Identify which cell holds the provided text, then report its (x, y) central coordinate. 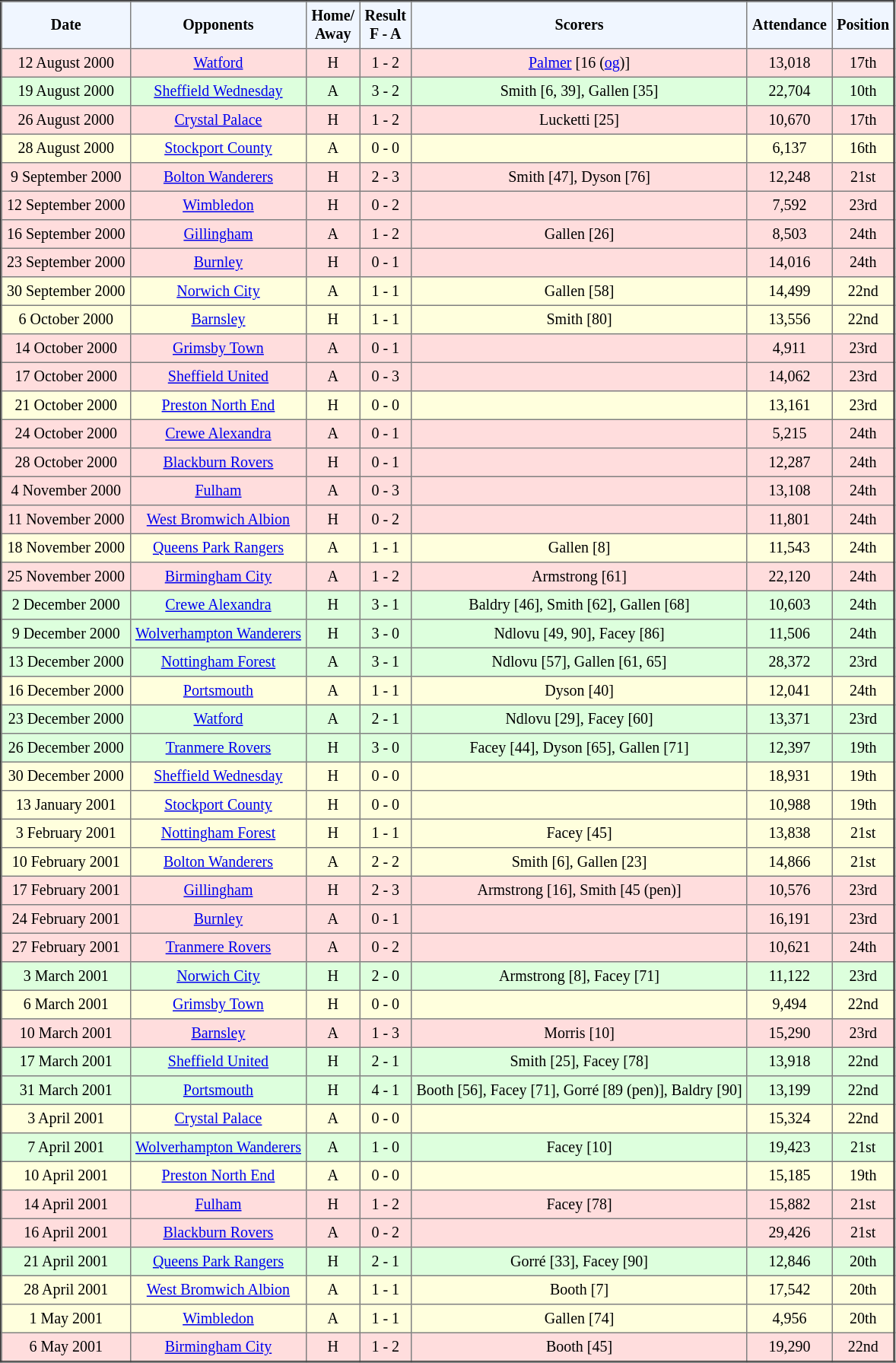
3 - 2 (386, 91)
13,018 (790, 63)
10,603 (790, 605)
Ndlovu [29], Facey [60] (580, 719)
3 April 2001 (66, 1119)
Smith [47], Dyson [76] (580, 177)
Armstrong [16], Smith [45 (pen)] (580, 890)
12,846 (790, 1262)
13,199 (790, 1091)
Gallen [58] (580, 291)
24 February 2001 (66, 919)
30 September 2000 (66, 291)
10 April 2001 (66, 1176)
11 November 2000 (66, 520)
13,108 (790, 491)
28 October 2000 (66, 463)
Gallen [74] (580, 1319)
31 March 2001 (66, 1091)
Facey [78] (580, 1205)
12,287 (790, 463)
11,543 (790, 548)
1 May 2001 (66, 1319)
18,931 (790, 776)
Date (66, 25)
Smith [6], Gallen [23] (580, 862)
25 November 2000 (66, 577)
29,426 (790, 1233)
11,506 (790, 634)
13,161 (790, 406)
Facey [45] (580, 833)
9 December 2000 (66, 634)
13,838 (790, 833)
16 December 2000 (66, 691)
Ndlovu [57], Gallen [61, 65] (580, 662)
1 - 3 (386, 1033)
Facey [10] (580, 1148)
9 September 2000 (66, 177)
15,324 (790, 1119)
14,016 (790, 263)
13,371 (790, 719)
Smith [25], Facey [78] (580, 1062)
10,621 (790, 947)
5,215 (790, 434)
26 August 2000 (66, 120)
Armstrong [61] (580, 577)
Smith [6, 39], Gallen [35] (580, 91)
12 August 2000 (66, 63)
6 October 2000 (66, 320)
Booth [7] (580, 1290)
23 December 2000 (66, 719)
1 - 0 (386, 1148)
12 September 2000 (66, 205)
19,290 (790, 1347)
Scorers (580, 25)
15,882 (790, 1205)
14,499 (790, 291)
Opponents (218, 25)
Home/Away (333, 25)
Ndlovu [49, 90], Facey [86] (580, 634)
10,988 (790, 805)
2 - 2 (386, 862)
14,866 (790, 862)
4,911 (790, 349)
3 February 2001 (66, 833)
13 December 2000 (66, 662)
14 April 2001 (66, 1205)
21 April 2001 (66, 1262)
9,494 (790, 1005)
7 April 2001 (66, 1148)
19 August 2000 (66, 91)
Baldry [46], Smith [62], Gallen [68] (580, 605)
2 December 2000 (66, 605)
Smith [80] (580, 320)
10 March 2001 (66, 1033)
13,556 (790, 320)
13,918 (790, 1062)
30 December 2000 (66, 776)
10 February 2001 (66, 862)
27 February 2001 (66, 947)
10th (864, 91)
16 April 2001 (66, 1233)
16th (864, 148)
3 March 2001 (66, 976)
16,191 (790, 919)
28 August 2000 (66, 148)
Booth [56], Facey [71], Gorré [89 (pen)], Baldry [90] (580, 1091)
2 - 0 (386, 976)
Morris [10] (580, 1033)
12,248 (790, 177)
Facey [44], Dyson [65], Gallen [71] (580, 748)
Attendance (790, 25)
10,670 (790, 120)
Booth [45] (580, 1347)
14 October 2000 (66, 349)
28,372 (790, 662)
23 September 2000 (66, 263)
4,956 (790, 1319)
Armstrong [8], Facey [71] (580, 976)
Gallen [26] (580, 234)
17 October 2000 (66, 377)
12,397 (790, 748)
15,290 (790, 1033)
22,704 (790, 91)
11,801 (790, 520)
19,423 (790, 1148)
28 April 2001 (66, 1290)
Gallen [8] (580, 548)
6 March 2001 (66, 1005)
22,120 (790, 577)
11,122 (790, 976)
21 October 2000 (66, 406)
18 November 2000 (66, 548)
15,185 (790, 1176)
Gorré [33], Facey [90] (580, 1262)
Dyson [40] (580, 691)
7,592 (790, 205)
Position (864, 25)
14,062 (790, 377)
17 March 2001 (66, 1062)
6,137 (790, 148)
26 December 2000 (66, 748)
12,041 (790, 691)
8,503 (790, 234)
4 November 2000 (66, 491)
17,542 (790, 1290)
6 May 2001 (66, 1347)
ResultF - A (386, 25)
Palmer [16 (og)] (580, 63)
Lucketti [25] (580, 120)
17 February 2001 (66, 890)
16 September 2000 (66, 234)
10,576 (790, 890)
13 January 2001 (66, 805)
4 - 1 (386, 1091)
24 October 2000 (66, 434)
